Locate the cell with the specified text and output its [x, y] center coordinate. 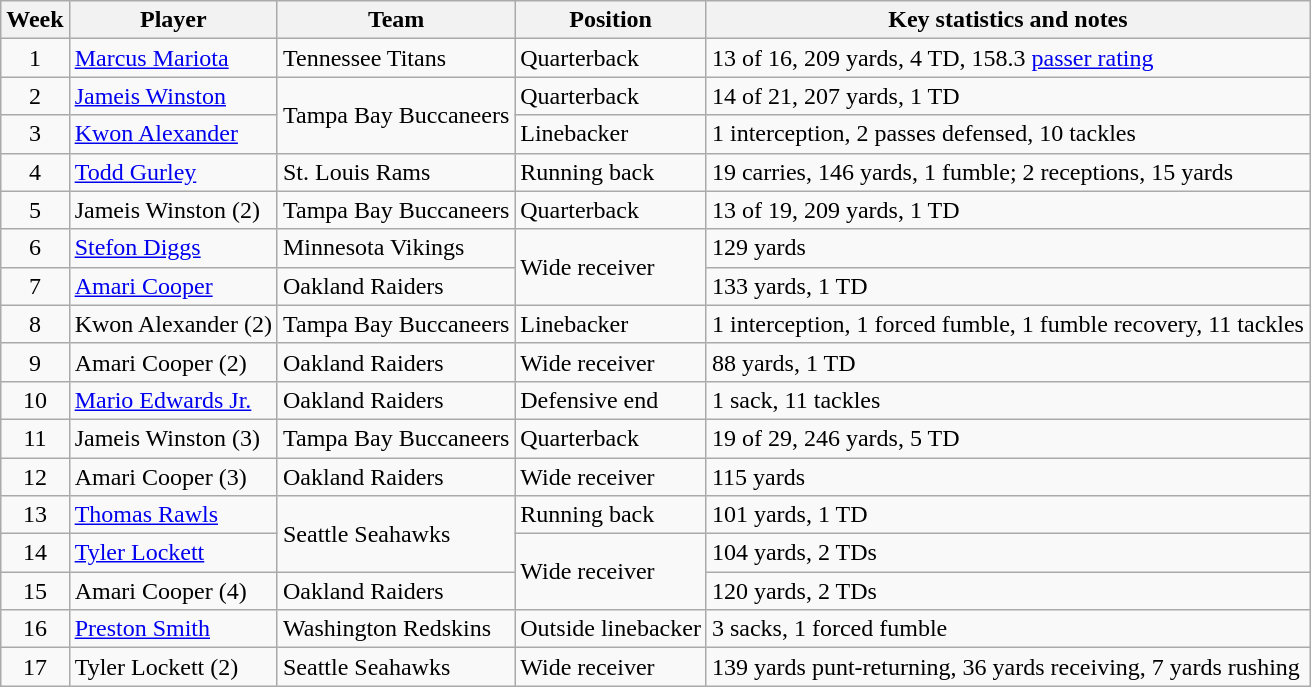
Amari Cooper [173, 286]
Todd Gurley [173, 172]
88 yards, 1 TD [1008, 362]
16 [35, 629]
Kwon Alexander (2) [173, 324]
14 of 21, 207 yards, 1 TD [1008, 96]
Key statistics and notes [1008, 20]
Jameis Winston (3) [173, 438]
1 interception, 2 passes defensed, 10 tackles [1008, 134]
3 [35, 134]
17 [35, 667]
133 yards, 1 TD [1008, 286]
101 yards, 1 TD [1008, 515]
Amari Cooper (3) [173, 477]
Washington Redskins [396, 629]
Amari Cooper (2) [173, 362]
15 [35, 591]
1 [35, 58]
1 interception, 1 forced fumble, 1 fumble recovery, 11 tackles [1008, 324]
10 [35, 400]
Kwon Alexander [173, 134]
Preston Smith [173, 629]
8 [35, 324]
Tyler Lockett (2) [173, 667]
Amari Cooper (4) [173, 591]
19 carries, 146 yards, 1 fumble; 2 receptions, 15 yards [1008, 172]
13 [35, 515]
139 yards punt-returning, 36 yards receiving, 7 yards rushing [1008, 667]
14 [35, 553]
Player [173, 20]
9 [35, 362]
12 [35, 477]
120 yards, 2 TDs [1008, 591]
115 yards [1008, 477]
11 [35, 438]
3 sacks, 1 forced fumble [1008, 629]
7 [35, 286]
104 yards, 2 TDs [1008, 553]
Defensive end [611, 400]
19 of 29, 246 yards, 5 TD [1008, 438]
Thomas Rawls [173, 515]
1 sack, 11 tackles [1008, 400]
13 of 16, 209 yards, 4 TD, 158.3 passer rating [1008, 58]
Outside linebacker [611, 629]
4 [35, 172]
Jameis Winston [173, 96]
13 of 19, 209 yards, 1 TD [1008, 210]
Tennessee Titans [396, 58]
6 [35, 248]
Week [35, 20]
129 yards [1008, 248]
Jameis Winston (2) [173, 210]
Stefon Diggs [173, 248]
Tyler Lockett [173, 553]
Team [396, 20]
2 [35, 96]
5 [35, 210]
St. Louis Rams [396, 172]
Mario Edwards Jr. [173, 400]
Marcus Mariota [173, 58]
Position [611, 20]
Minnesota Vikings [396, 248]
